Output the (X, Y) coordinate of the center of the cell containing the given text.  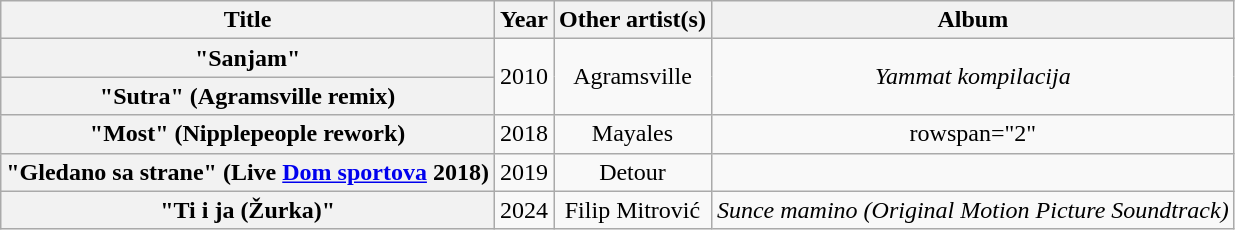
2019 (524, 172)
Year (524, 20)
2018 (524, 134)
Title (248, 20)
Mayales (633, 134)
2024 (524, 210)
"Gledano sa strane" (Live Dom sportova 2018) (248, 172)
Album (972, 20)
Detour (633, 172)
"Most" (Nipplepeople rework) (248, 134)
Other artist(s) (633, 20)
"Ti i ja (Žurka)" (248, 210)
"Sanjam" (248, 58)
"Sutra" (Agramsville remix) (248, 96)
2010 (524, 77)
Agramsville (633, 77)
Yammat kompilacija (972, 77)
Sunce mamino (Original Motion Picture Soundtrack) (972, 210)
rowspan="2" (972, 134)
Filip Mitrović (633, 210)
